Provide the [X, Y] coordinate of the cell's center where the given text is located.  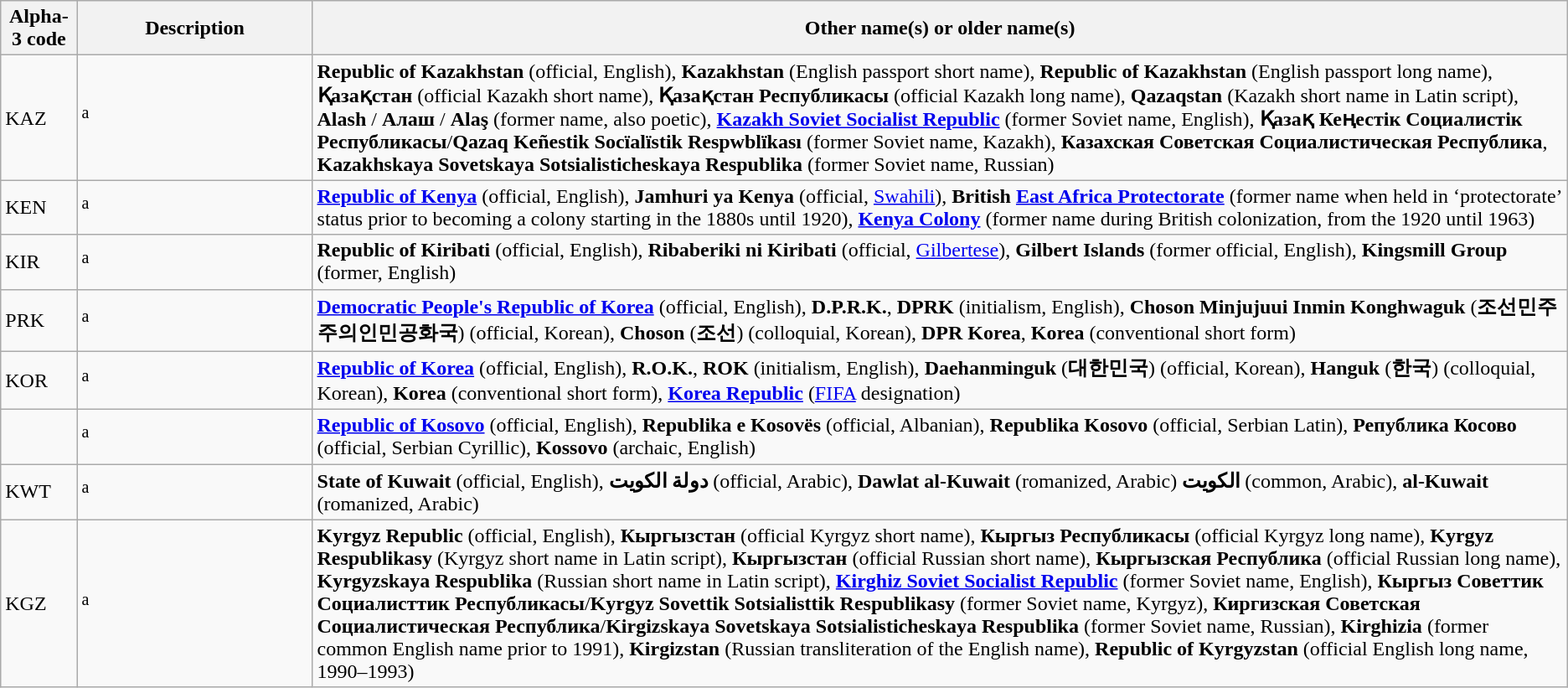
KIR [39, 261]
PRK [39, 320]
Other name(s) or older name(s) [940, 28]
Description [194, 28]
KWT [39, 493]
KGZ [39, 603]
Alpha-3 code [39, 28]
KOR [39, 380]
KEN [39, 208]
KAZ [39, 117]
